Provide the [x, y] coordinate of the cell's center where the given text is located.  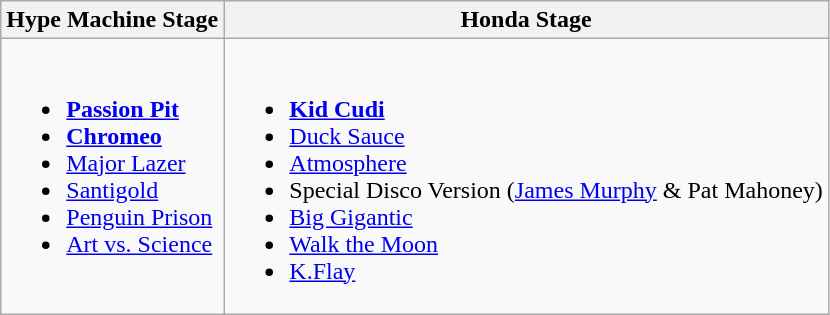
Kid CudiDuck SauceAtmosphereSpecial Disco Version (James Murphy & Pat Mahoney)Big GiganticWalk the MoonK.Flay [526, 176]
Honda Stage [526, 20]
Hype Machine Stage [112, 20]
Passion PitChromeoMajor LazerSantigoldPenguin PrisonArt vs. Science [112, 176]
